Capture the cell that displays the provided text and extract its [x, y] central coordinate. 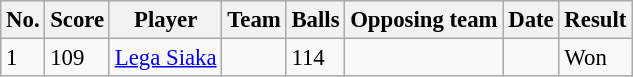
109 [78, 58]
Player [165, 20]
Balls [316, 20]
No. [23, 20]
1 [23, 58]
Score [78, 20]
Date [531, 20]
114 [316, 58]
Team [254, 20]
Won [596, 58]
Lega Siaka [165, 58]
Opposing team [424, 20]
Result [596, 20]
